Provide the (X, Y) coordinate of the cell's center where the given text is located.  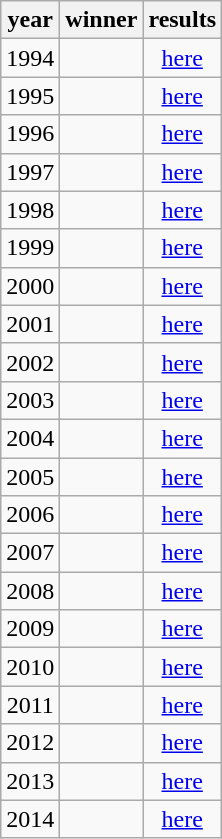
2003 (30, 400)
2002 (30, 362)
winner (102, 20)
1999 (30, 248)
1997 (30, 172)
2010 (30, 667)
1994 (30, 58)
1996 (30, 134)
2014 (30, 819)
2007 (30, 553)
2009 (30, 629)
results (182, 20)
year (30, 20)
2001 (30, 324)
2004 (30, 438)
1998 (30, 210)
2013 (30, 781)
2005 (30, 477)
1995 (30, 96)
2008 (30, 591)
2006 (30, 515)
2000 (30, 286)
2012 (30, 743)
2011 (30, 705)
